Detect which cell encompasses the target text, then output its [x, y] center coordinate. 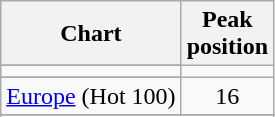
16 [227, 96]
Chart [91, 34]
Europe (Hot 100) [91, 96]
Peakposition [227, 34]
